Scan for the cell matching the given text and deliver its (X, Y) coordinate at center. 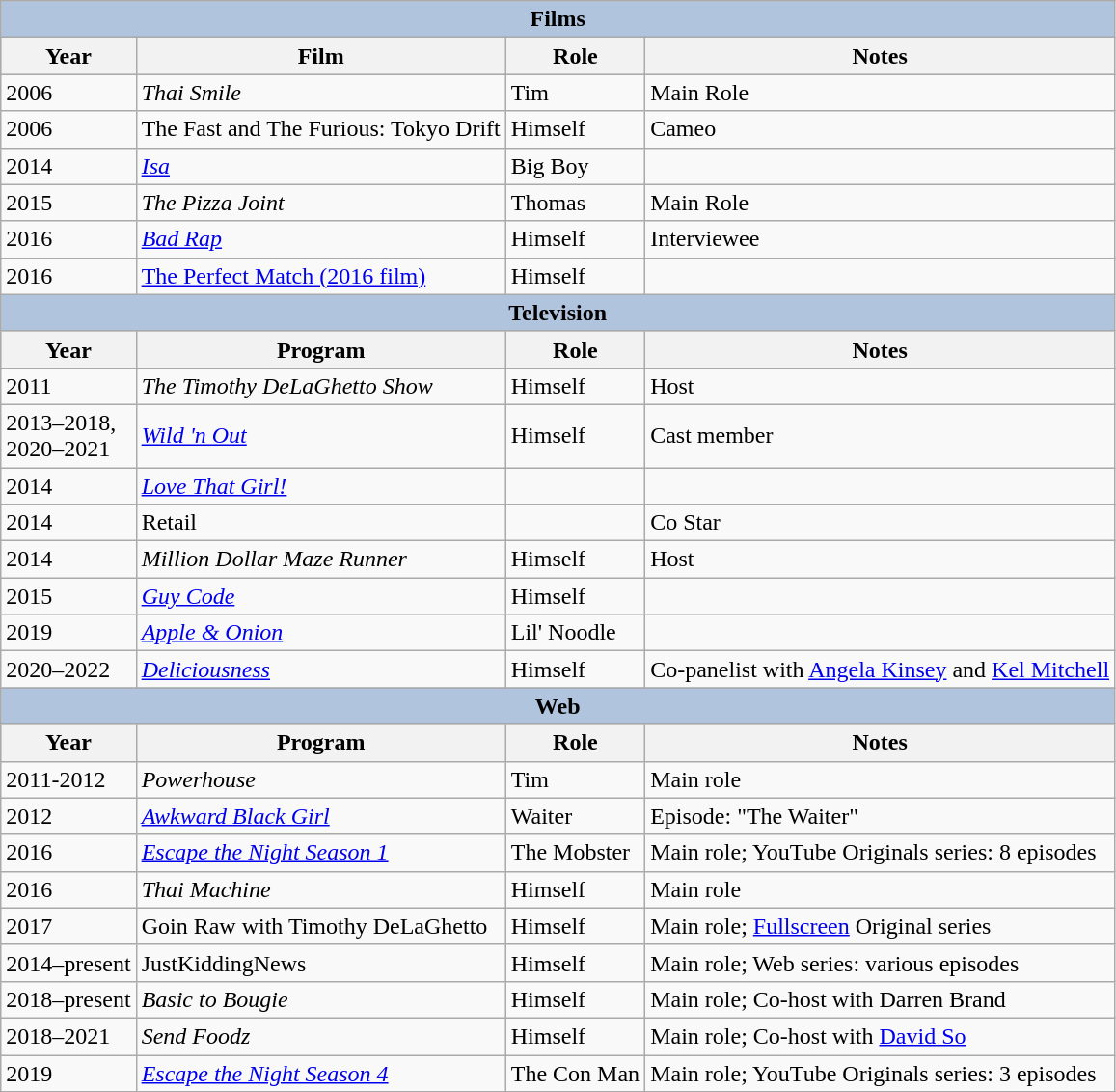
Films (558, 19)
Escape the Night Season 4 (320, 1074)
Big Boy (575, 166)
Waiter (575, 816)
Guy Code (320, 596)
Co Star (880, 523)
Powerhouse (320, 779)
Bad Rap (320, 239)
2012 (68, 816)
Escape the Night Season 1 (320, 853)
Main role; YouTube Originals series: 3 episodes (880, 1074)
Goin Raw with Timothy DeLaGhetto (320, 926)
Cast member (880, 436)
The Con Man (575, 1074)
2011 (68, 386)
Love That Girl! (320, 485)
Lil' Noodle (575, 633)
2018–present (68, 999)
The Mobster (575, 853)
Episode: "The Waiter" (880, 816)
Web (558, 706)
2011-2012 (68, 779)
Main role; Fullscreen Original series (880, 926)
2017 (68, 926)
Million Dollar Maze Runner (320, 560)
Apple & Onion (320, 633)
Co-panelist with Angela Kinsey and Kel Mitchell (880, 669)
2014–present (68, 963)
Isa (320, 166)
Interviewee (880, 239)
The Pizza Joint (320, 203)
Wild 'n Out (320, 436)
Main role; Co-host with Darren Brand (880, 999)
Main role; Co-host with David So (880, 1036)
Awkward Black Girl (320, 816)
The Timothy DeLaGhetto Show (320, 386)
Deliciousness (320, 669)
Thai Machine (320, 889)
2018–2021 (68, 1036)
Retail (320, 523)
Television (558, 313)
Basic to Bougie (320, 999)
Film (320, 56)
2020–2022 (68, 669)
The Perfect Match (2016 film) (320, 276)
The Fast and The Furious: Tokyo Drift (320, 129)
Thomas (575, 203)
JustKiddingNews (320, 963)
Thai Smile (320, 93)
Cameo (880, 129)
Main role; YouTube Originals series: 8 episodes (880, 853)
Send Foodz (320, 1036)
Main role; Web series: various episodes (880, 963)
2013–2018,2020–2021 (68, 436)
